Identify which cell holds the provided text, then report its [x, y] central coordinate. 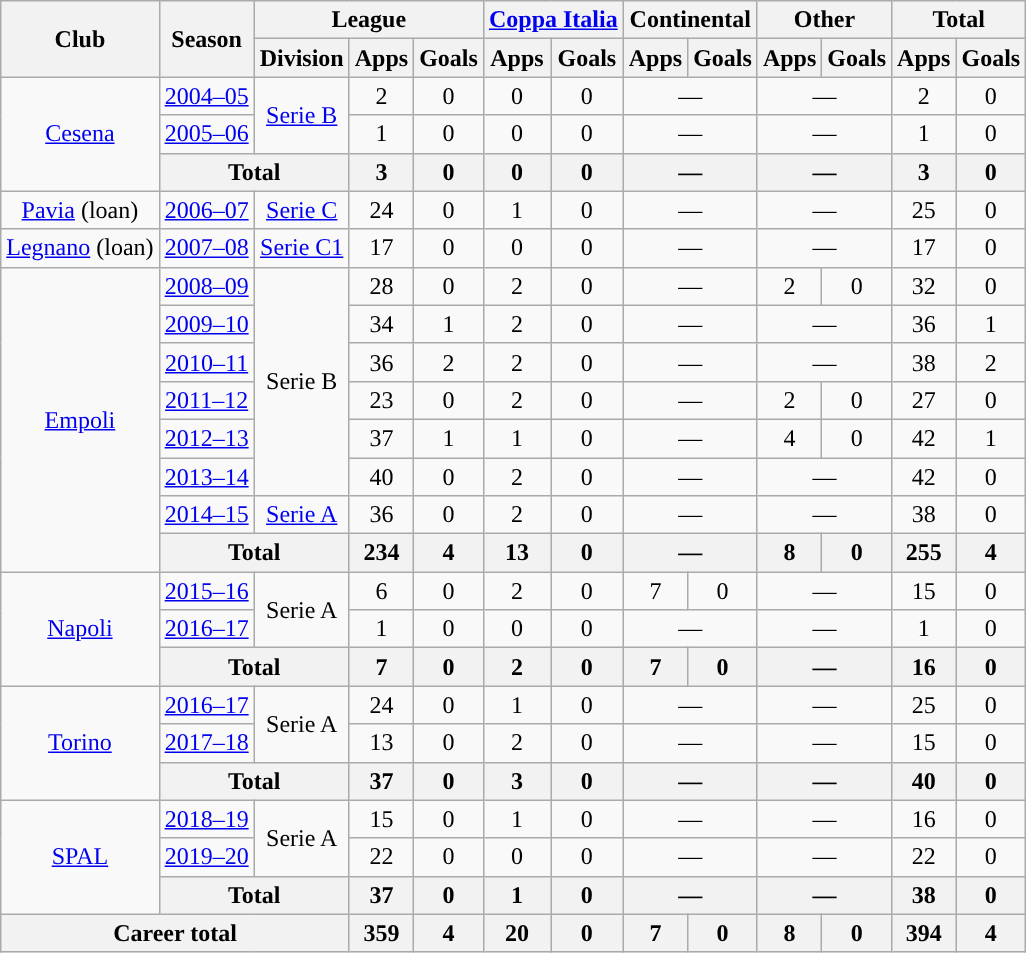
23 [381, 400]
27 [924, 400]
Serie C [302, 210]
Career total [175, 933]
34 [381, 324]
2013–14 [206, 477]
2014–15 [206, 515]
2012–13 [206, 438]
Pavia (loan) [80, 210]
20 [516, 933]
394 [924, 933]
2011–12 [206, 400]
255 [924, 553]
Coppa Italia [553, 20]
2004–05 [206, 96]
Cesena [80, 134]
2018–19 [206, 819]
2017–18 [206, 743]
2005–06 [206, 134]
32 [924, 286]
359 [381, 933]
Napoli [80, 629]
League [368, 20]
Serie C1 [302, 248]
Torino [80, 743]
Legnano (loan) [80, 248]
2010–11 [206, 362]
SPAL [80, 857]
2009–10 [206, 324]
2007–08 [206, 248]
2008–09 [206, 286]
234 [381, 553]
Season [206, 39]
2006–07 [206, 210]
Club [80, 39]
Empoli [80, 419]
2019–20 [206, 857]
Other [824, 20]
Division [302, 58]
28 [381, 286]
6 [381, 591]
Continental [690, 20]
2015–16 [206, 591]
